Output the (X, Y) coordinate of the center of the cell containing the given text.  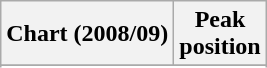
Chart (2008/09) (88, 34)
Peak position (220, 34)
